Return the (X, Y) coordinate for the center point of the cell that contains the specified text.  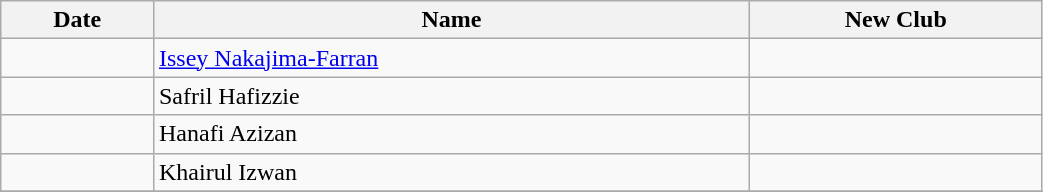
Hanafi Azizan (451, 134)
New Club (896, 20)
Date (78, 20)
Issey Nakajima-Farran (451, 58)
Name (451, 20)
Khairul Izwan (451, 172)
Safril Hafizzie (451, 96)
